Search for the cell housing the specified text and yield its (x, y) center coordinate. 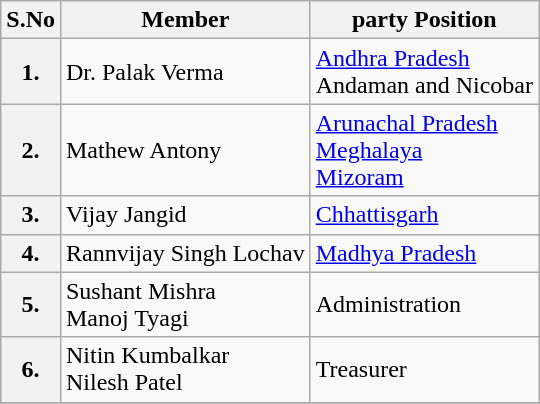
S.No (31, 20)
Madhya Pradesh (424, 253)
Chhattisgarh (424, 215)
3. (31, 215)
Dr. Palak Verma (185, 72)
1. (31, 72)
6. (31, 370)
4. (31, 253)
Nitin KumbalkarNilesh Patel (185, 370)
Rannvijay Singh Lochav (185, 253)
Administration (424, 304)
Sushant MishraManoj Tyagi (185, 304)
Andhra PradeshAndaman and Nicobar (424, 72)
2. (31, 150)
party Position (424, 20)
Arunachal PradeshMeghalayaMizoram (424, 150)
5. (31, 304)
Vijay Jangid (185, 215)
Member (185, 20)
Mathew Antony (185, 150)
Treasurer (424, 370)
